Determine the (x, y) coordinate at the center of the cell enclosing the given text.  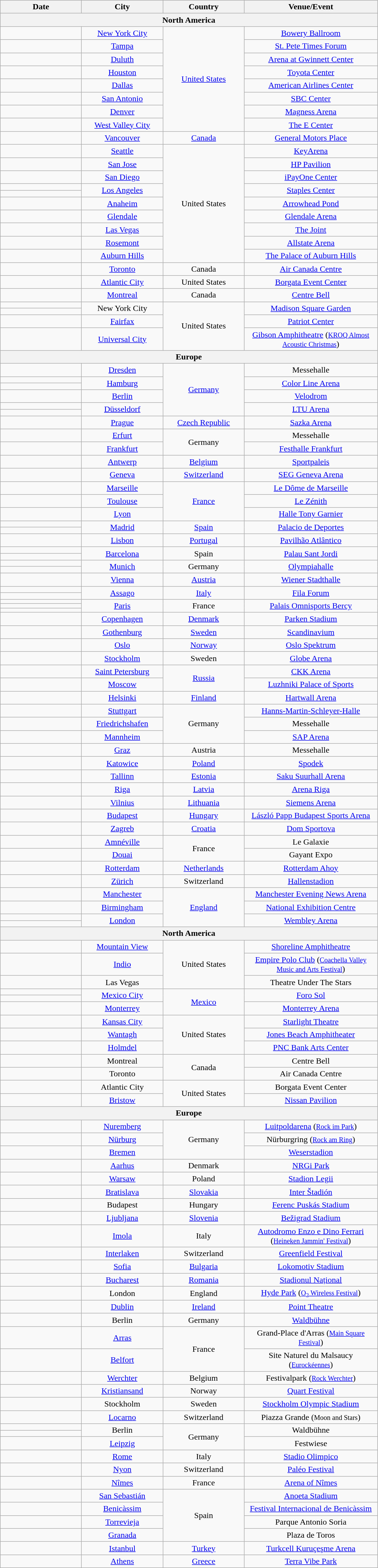
Munich (122, 566)
Riga (122, 789)
Slovakia (204, 1192)
Manchester Evening News Arena (311, 894)
Arras (122, 1337)
Glendale (122, 217)
SAP Arena (311, 737)
PNC Bank Arts Center (311, 1048)
Croatia (204, 829)
Universal City (122, 339)
Jones Beach Amphitheater (311, 1035)
CKK Arena (311, 671)
Nuremberg (122, 1126)
Russia (204, 678)
Nürburgring (Rock am Ring) (311, 1139)
Locarno (122, 1417)
Auburn Hills (122, 256)
National Exhibition Centre (311, 907)
Lisbon (122, 540)
Kristiansand (122, 1391)
Site Naturel du Malsaucy (Eurockéennes) (311, 1360)
Spodek (311, 763)
Antwerp (122, 462)
Nürburg (122, 1139)
Luzhniki Palace of Sports (311, 684)
Stadionul Național (311, 1280)
Paléo Festival (311, 1470)
Velodrom (311, 396)
Stuttgart (122, 711)
Tampa (122, 46)
Arrowhead Pond (311, 203)
Bremen (122, 1152)
Holmdel (122, 1048)
iPayOne Center (311, 177)
Lokomotiv Stadium (311, 1267)
Marseille (122, 488)
Arena Riga (311, 789)
Rosemont (122, 243)
Gibson Amphitheatre (KROQ Almost Acoustic Christmas) (311, 339)
Bulgaria (204, 1267)
Barcelona (122, 553)
Toulouse (122, 501)
Parque Antonio Soria (311, 1522)
St. Pete Times Forum (311, 46)
Weserstadion (311, 1152)
Bristow (122, 1100)
Douai (122, 855)
Geneva (122, 475)
American Airlines Center (311, 85)
Assago (122, 593)
Netherlands (204, 868)
Zagreb (122, 829)
Romania (204, 1280)
Houston (122, 72)
LTU Arena (311, 409)
Oslo Spektrum (311, 645)
Nyon (122, 1470)
Magness Arena (311, 112)
SEG Geneva Arena (311, 475)
Luitpoldarena (Rock im Park) (311, 1126)
Le Dôme de Marseille (311, 488)
SBC Center (311, 98)
Parken Stadium (311, 619)
Nîmes (122, 1483)
Katowice (122, 763)
Benicàssim (122, 1509)
HP Pavilion (311, 164)
László Papp Budapest Sports Arena (311, 816)
Plaza de Toros (311, 1535)
Pavilhão Atlântico (311, 540)
Granada (122, 1535)
The E Center (311, 125)
Interlaken (122, 1254)
Shoreline Amphitheatre (311, 947)
Festival Internacional de Benicàssim (311, 1509)
Madison Square Garden (311, 308)
Warsaw (122, 1179)
Friedrichshafen (122, 724)
Fairfax (122, 321)
Slovenia (204, 1218)
City (122, 7)
Latvia (204, 789)
Istanbul (122, 1548)
Sofia (122, 1267)
Wiener Stadthalle (311, 579)
Sportpaleis (311, 462)
Zürich (122, 881)
Vienna (122, 579)
Anoeta Stadium (311, 1496)
Rotterdam Ahoy (311, 868)
Fila Forum (311, 593)
Dublin (122, 1307)
Siemens Arena (311, 803)
Düsseldorf (122, 409)
Saint Petersburg (122, 671)
Kansas City (122, 1022)
Theatre Under The Stars (311, 982)
Palais Omnisports Bercy (311, 606)
Glendale Arena (311, 217)
Monterrey (122, 1008)
Indio (122, 964)
Nissan Pavilion (311, 1100)
Empire Polo Club (Coachella Valley Music and Arts Festival) (311, 964)
Patriot Center (311, 321)
Ferenc Puskás Stadium (311, 1205)
Aarhus (122, 1165)
KeyArena (311, 151)
Manchester (122, 894)
Finland (204, 698)
Leipzig (122, 1443)
Stockholm Olympic Stadium (311, 1404)
Le Galaxie (311, 842)
Mexico City (122, 995)
Festivalpark (Rock Werchter) (311, 1378)
Turkcell Kuruçeşme Arena (311, 1548)
Anaheim (122, 203)
Estonia (204, 776)
Staples Center (311, 190)
The Palace of Auburn Hills (311, 256)
Sazka Arena (311, 422)
Amnéville (122, 842)
Mountain View (122, 947)
Monterrey Arena (311, 1008)
San Sebastián (122, 1496)
Hamburg (122, 383)
Denver (122, 112)
Belfort (122, 1360)
Toyota Center (311, 72)
Rome (122, 1456)
Autodromo Enzo e Dino Ferrari (Heineken Jammin' Festival) (311, 1235)
Portugal (204, 540)
Foro Sol (311, 995)
Festhalle Frankfurt (311, 449)
Vancouver (122, 138)
Date (41, 7)
Halle Tony Garnier (311, 514)
General Motors Place (311, 138)
Turkey (204, 1548)
Greenfield Festival (311, 1254)
Seattle (122, 151)
Duluth (122, 59)
Oslo (122, 645)
Piazza Grande (Moon and Stars) (311, 1417)
Festwiese (311, 1443)
Hyde Park (O2 Wireless Festival) (311, 1293)
Bratislava (122, 1192)
Dallas (122, 85)
San Diego (122, 177)
Erfurt (122, 436)
Wantagh (122, 1035)
Wembley Arena (311, 920)
Greece (204, 1561)
Lithuania (204, 803)
Scandinavium (311, 632)
Torrevieja (122, 1522)
West Valley City (122, 125)
Madrid (122, 527)
Olympiahalle (311, 566)
Palacio de Deportes (311, 527)
Stadio Olimpico (311, 1456)
Rotterdam (122, 868)
Birmingham (122, 907)
Werchter (122, 1378)
Tallinn (122, 776)
Frankfurt (122, 449)
Venue/Event (311, 7)
Globe Arena (311, 658)
Gothenburg (122, 632)
Mannheim (122, 737)
Saku Suurhall Arena (311, 776)
Athens (122, 1561)
San Jose (122, 164)
Stadion Legii (311, 1179)
Prague (122, 422)
Le Zénith (311, 501)
Dom Sportova (311, 829)
Ljubljana (122, 1218)
Grand-Place d'Arras (Main Square Festival) (311, 1337)
Bowery Ballroom (311, 33)
Hallenstadion (311, 881)
Paris (122, 606)
Palau Sant Jordi (311, 553)
Imola (122, 1235)
Arena of Nîmes (311, 1483)
Color Line Arena (311, 383)
San Antonio (122, 98)
The Joint (311, 230)
Copenhagen (122, 619)
Country (204, 7)
Arena at Gwinnett Center (311, 59)
Quart Festival (311, 1391)
Terra Vibe Park (311, 1561)
Point Theatre (311, 1307)
Allstate Arena (311, 243)
Czech Republic (204, 422)
Inter Štadión (311, 1192)
Starlight Theatre (311, 1022)
Gayant Expo (311, 855)
Hartwall Arena (311, 698)
Graz (122, 750)
Moscow (122, 684)
Mexico (204, 1002)
Bucharest (122, 1280)
Los Angeles (122, 190)
Bežigrad Stadium (311, 1218)
Ireland (204, 1307)
Helsinki (122, 698)
NRGi Park (311, 1165)
Vilnius (122, 803)
Lyon (122, 514)
Dresden (122, 370)
Hanns-Martin-Schleyer-Halle (311, 711)
